From the cell containing the given text, extract its center point as (x, y) coordinate. 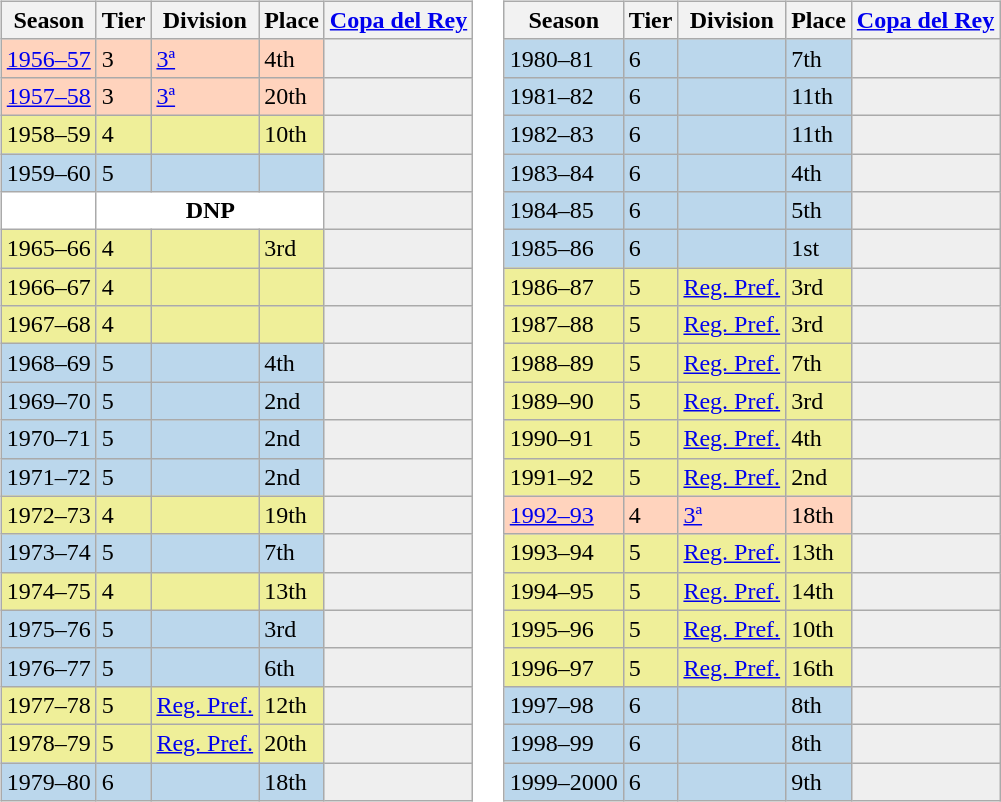
6th (292, 667)
1970–71 (48, 439)
1995–96 (564, 629)
1st (819, 249)
DNP (210, 211)
1985–86 (564, 249)
1984–85 (564, 211)
1956–57 (48, 58)
1997–98 (564, 705)
1999–2000 (564, 781)
16th (819, 667)
1989–90 (564, 401)
14th (819, 591)
1971–72 (48, 477)
1980–81 (564, 58)
1975–76 (48, 629)
1987–88 (564, 325)
1993–94 (564, 553)
1976–77 (48, 667)
12th (292, 705)
1973–74 (48, 553)
1992–93 (564, 515)
1957–58 (48, 96)
1988–89 (564, 363)
1994–95 (564, 591)
5th (819, 211)
19th (292, 515)
1968–69 (48, 363)
1981–82 (564, 96)
1982–83 (564, 134)
1991–92 (564, 477)
1967–68 (48, 325)
1990–91 (564, 439)
1978–79 (48, 743)
1979–80 (48, 781)
1977–78 (48, 705)
1966–67 (48, 287)
1998–99 (564, 743)
1986–87 (564, 287)
1996–97 (564, 667)
1958–59 (48, 134)
1959–60 (48, 173)
1965–66 (48, 249)
1969–70 (48, 401)
1974–75 (48, 591)
1983–84 (564, 173)
1972–73 (48, 515)
9th (819, 781)
